Extract the [X, Y] coordinate from the center of the cell holding the provided text.  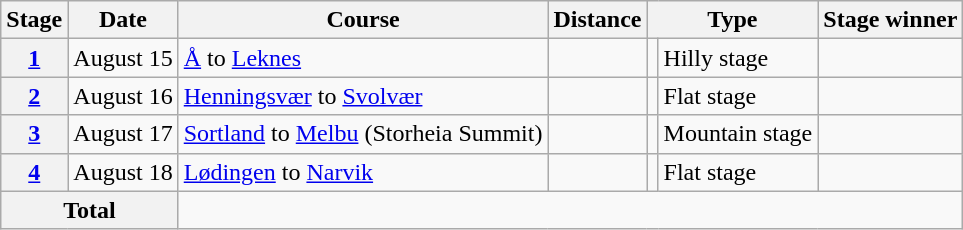
Mountain stage [738, 134]
August 16 [123, 96]
Lødingen to Narvik [363, 172]
Stage [34, 20]
1 [34, 58]
August 15 [123, 58]
Sortland to Melbu (Storheia Summit) [363, 134]
Course [363, 20]
Henningsvær to Svolvær [363, 96]
4 [34, 172]
August 18 [123, 172]
Total [90, 210]
Å to Leknes [363, 58]
2 [34, 96]
Stage winner [890, 20]
Hilly stage [738, 58]
3 [34, 134]
August 17 [123, 134]
Date [123, 20]
Type [732, 20]
Distance [598, 20]
